Provide the (x, y) coordinate of the cell's center where the given text is located.  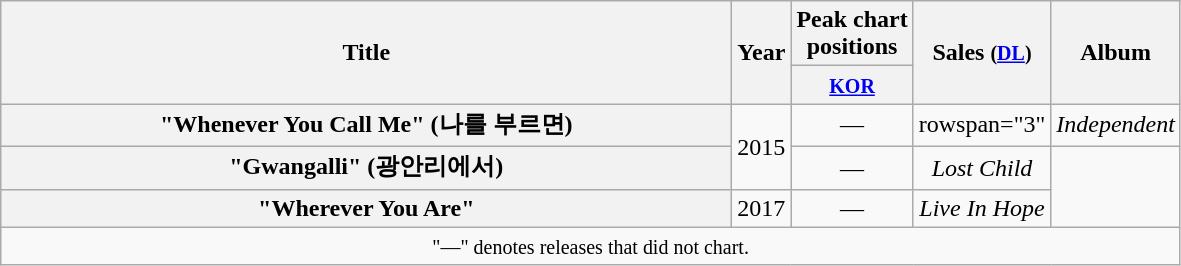
rowspan="3" (982, 126)
"Wherever You Are" (366, 208)
Title (366, 52)
2017 (762, 208)
KOR (852, 85)
Peak chart positions (852, 34)
2015 (762, 146)
Lost Child (982, 168)
"Gwangalli" (광안리에서) (366, 168)
Album (1116, 52)
"—" denotes releases that did not chart. (591, 246)
Year (762, 52)
Sales (DL) (982, 52)
"Whenever You Call Me" (나를 부르면) (366, 126)
Live In Hope (982, 208)
Independent (1116, 126)
